Find where the given text appears and provide that cell's center as (X, Y) coordinate. 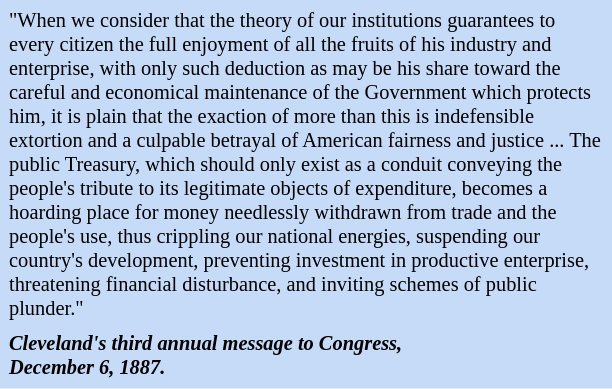
Cleveland's third annual message to Congress,December 6, 1887. (306, 356)
